Return [x, y] of the center of cell containing provided text 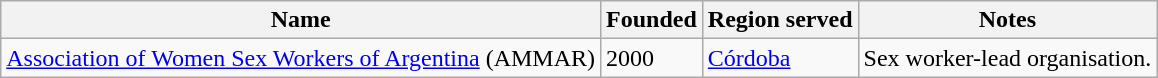
Region served [780, 20]
Notes [1008, 20]
2000 [652, 58]
Córdoba [780, 58]
Sex worker-lead organisation. [1008, 58]
Association of Women Sex Workers of Argentina (AMMAR) [301, 58]
Founded [652, 20]
Name [301, 20]
